Identify which cell holds the provided text, then report its (X, Y) central coordinate. 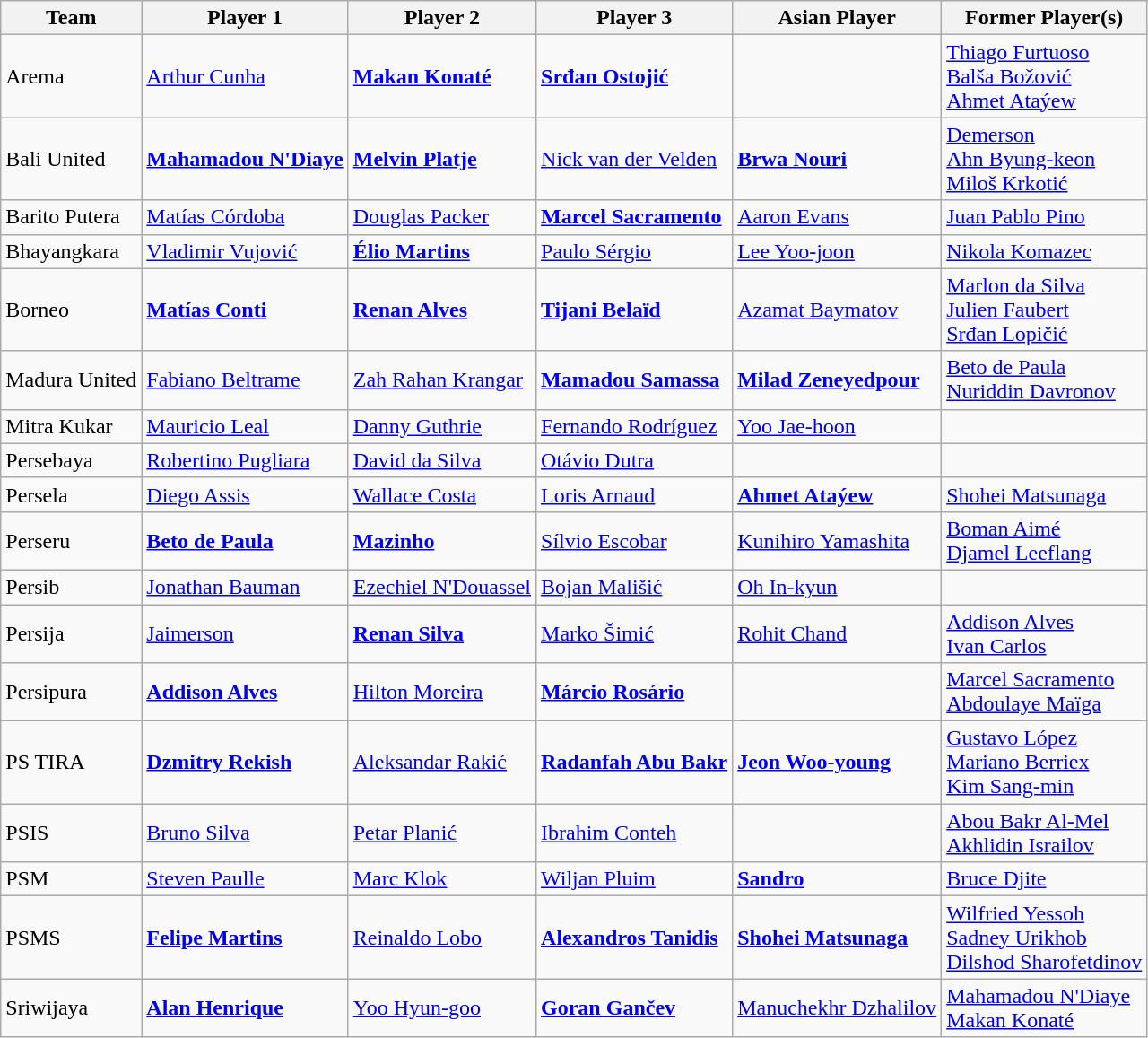
Yoo Jae-hoon (838, 426)
Fabiano Beltrame (245, 380)
Arema (72, 76)
Perseru (72, 540)
Yoo Hyun-goo (441, 1008)
Ahmet Ataýew (838, 494)
Bruce Djite (1044, 879)
Jaimerson (245, 633)
Mahamadou N'Diaye Makan Konaté (1044, 1008)
Persela (72, 494)
Milad Zeneyedpour (838, 380)
Madura United (72, 380)
Goran Gančev (635, 1008)
Player 2 (441, 18)
Aaron Evans (838, 217)
PSMS (72, 938)
Wilfried Yessoh Sadney Urikhob Dilshod Sharofetdinov (1044, 938)
Arthur Cunha (245, 76)
Matías Córdoba (245, 217)
Mazinho (441, 540)
Élio Martins (441, 251)
Sandro (838, 879)
Boman Aimé Djamel Leeflang (1044, 540)
Vladimir Vujović (245, 251)
Beto de Paula Nuriddin Davronov (1044, 380)
Felipe Martins (245, 938)
Matías Conti (245, 310)
Robertino Pugliara (245, 460)
Addison Alves Ivan Carlos (1044, 633)
Wallace Costa (441, 494)
Marc Klok (441, 879)
Juan Pablo Pino (1044, 217)
PSM (72, 879)
Marcel Sacramento Abdoulaye Maïga (1044, 693)
Jeon Woo-young (838, 763)
Petar Planić (441, 833)
Márcio Rosário (635, 693)
Azamat Baymatov (838, 310)
Wiljan Pluim (635, 879)
PSIS (72, 833)
Kunihiro Yamashita (838, 540)
Hilton Moreira (441, 693)
Addison Alves (245, 693)
Player 3 (635, 18)
Bojan Mališić (635, 587)
Demerson Ahn Byung-keon Miloš Krkotić (1044, 159)
Nikola Komazec (1044, 251)
Zah Rahan Krangar (441, 380)
Aleksandar Rakić (441, 763)
Beto de Paula (245, 540)
Oh In-kyun (838, 587)
Otávio Dutra (635, 460)
Sílvio Escobar (635, 540)
Nick van der Velden (635, 159)
Jonathan Bauman (245, 587)
Makan Konaté (441, 76)
Barito Putera (72, 217)
Player 1 (245, 18)
Danny Guthrie (441, 426)
Douglas Packer (441, 217)
Alan Henrique (245, 1008)
Alexandros Tanidis (635, 938)
Radanfah Abu Bakr (635, 763)
Bali United (72, 159)
Thiago Furtuoso Balša Božović Ahmet Ataýew (1044, 76)
Srđan Ostojić (635, 76)
Mamadou Samassa (635, 380)
Loris Arnaud (635, 494)
Persib (72, 587)
Manuchekhr Dzhalilov (838, 1008)
Marko Šimić (635, 633)
Tijani Belaïd (635, 310)
Persipura (72, 693)
Renan Silva (441, 633)
Dzmitry Rekish (245, 763)
David da Silva (441, 460)
PS TIRA (72, 763)
Bhayangkara (72, 251)
Team (72, 18)
Asian Player (838, 18)
Abou Bakr Al-Mel Akhlidin Israilov (1044, 833)
Mitra Kukar (72, 426)
Rohit Chand (838, 633)
Renan Alves (441, 310)
Marlon da Silva Julien Faubert Srđan Lopičić (1044, 310)
Fernando Rodríguez (635, 426)
Paulo Sérgio (635, 251)
Persija (72, 633)
Mahamadou N'Diaye (245, 159)
Steven Paulle (245, 879)
Melvin Platje (441, 159)
Persebaya (72, 460)
Marcel Sacramento (635, 217)
Brwa Nouri (838, 159)
Diego Assis (245, 494)
Reinaldo Lobo (441, 938)
Mauricio Leal (245, 426)
Gustavo López Mariano Berriex Kim Sang-min (1044, 763)
Lee Yoo-joon (838, 251)
Ezechiel N'Douassel (441, 587)
Former Player(s) (1044, 18)
Ibrahim Conteh (635, 833)
Borneo (72, 310)
Sriwijaya (72, 1008)
Bruno Silva (245, 833)
